Return [x, y] of the center of cell containing provided text 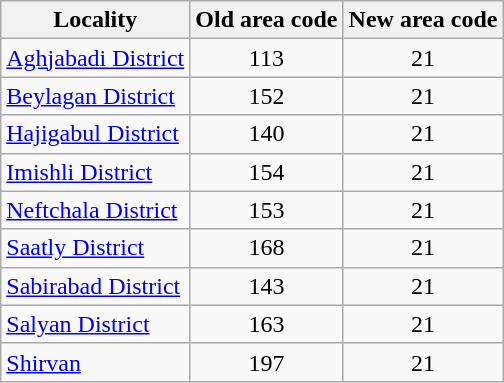
Saatly District [96, 248]
Shirvan [96, 362]
Beylagan District [96, 96]
154 [266, 172]
Locality [96, 20]
197 [266, 362]
Old area code [266, 20]
Neftchala District [96, 210]
168 [266, 248]
113 [266, 58]
Hajigabul District [96, 134]
Sabirabad District [96, 286]
143 [266, 286]
153 [266, 210]
Salyan District [96, 324]
152 [266, 96]
Aghjabadi District [96, 58]
Imishli District [96, 172]
163 [266, 324]
140 [266, 134]
New area code [423, 20]
